Capture the cell that displays the provided text and extract its (x, y) central coordinate. 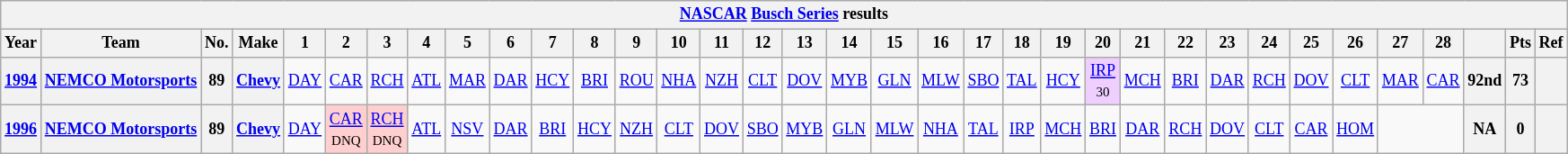
Make (259, 43)
CARDNQ (346, 130)
10 (679, 43)
26 (1356, 43)
25 (1311, 43)
No. (217, 43)
5 (468, 43)
NASCAR Busch Series results (784, 14)
18 (1022, 43)
7 (553, 43)
20 (1103, 43)
27 (1400, 43)
16 (941, 43)
NSV (468, 130)
24 (1269, 43)
28 (1443, 43)
2 (346, 43)
8 (595, 43)
92nd (1485, 81)
11 (722, 43)
4 (427, 43)
15 (894, 43)
17 (983, 43)
12 (762, 43)
22 (1185, 43)
Team (120, 43)
IRP30 (1103, 81)
6 (510, 43)
0 (1521, 130)
Pts (1521, 43)
21 (1142, 43)
IRP (1022, 130)
14 (850, 43)
1 (304, 43)
3 (387, 43)
RCHDNQ (387, 130)
19 (1063, 43)
1994 (22, 81)
Year (22, 43)
HOM (1356, 130)
23 (1228, 43)
ROU (636, 81)
NA (1485, 130)
1996 (22, 130)
13 (805, 43)
9 (636, 43)
Ref (1551, 43)
73 (1521, 81)
